Capture the cell that displays the provided text and extract its (X, Y) central coordinate. 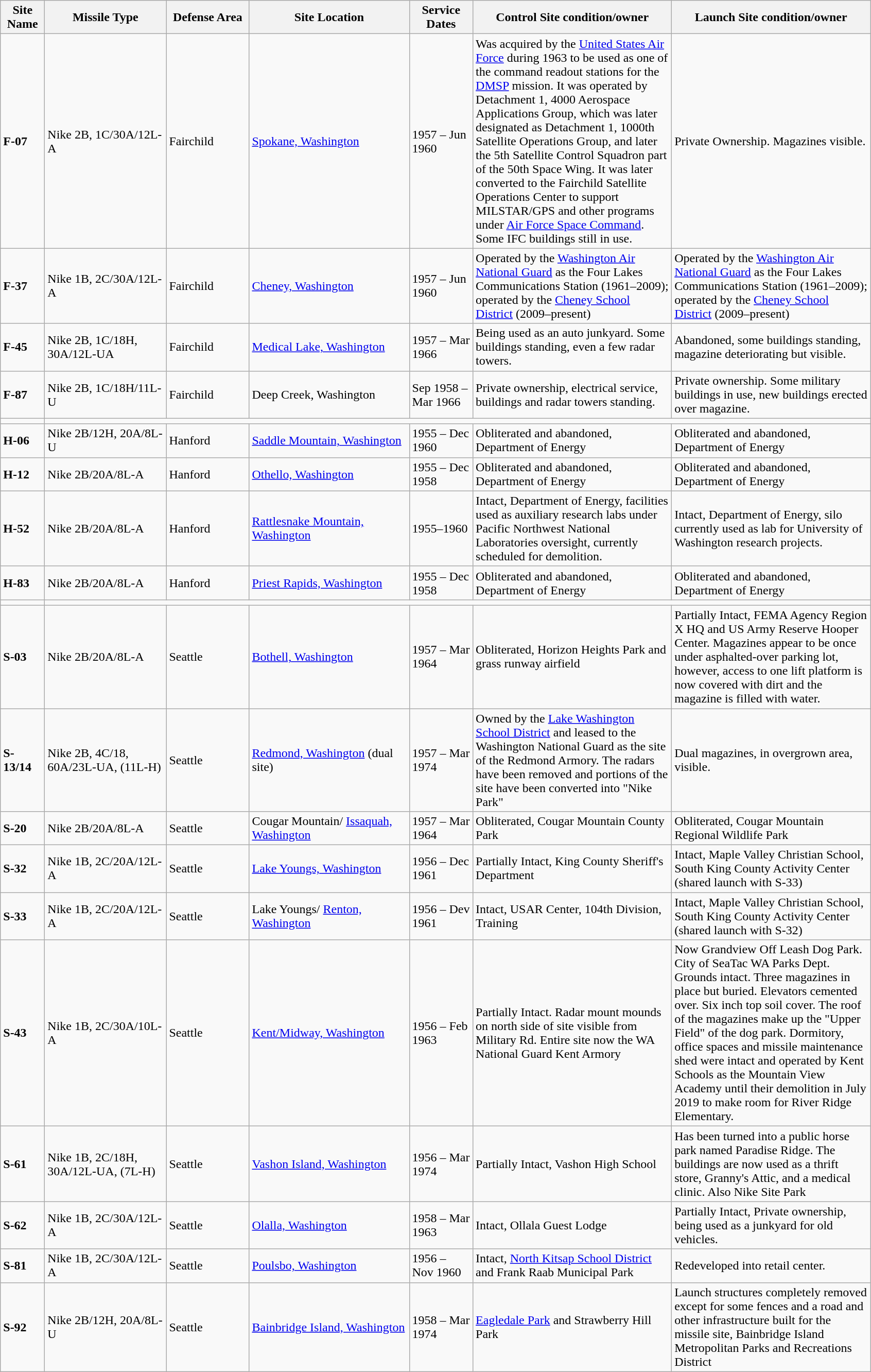
1958 – Mar 1963 (441, 1225)
Intact, Maple Valley Christian School, South King County Activity Center (shared launch with S-32) (771, 916)
Eagledale Park and Strawberry Hill Park (572, 1327)
Priest Rapids, Washington (329, 583)
Site Name (23, 18)
Kent/Midway, Washington (329, 1033)
Bainbridge Island, Washington (329, 1327)
Rattlesnake Mountain, Washington (329, 528)
S-43 (23, 1033)
1956 – Nov 1960 (441, 1266)
S-32 (23, 869)
1958 – Mar 1974 (441, 1327)
Partially Intact. Radar mount mounds on north side of site visible from Military Rd. Entire site now the WA National Guard Kent Armory (572, 1033)
Obliterated, Horizon Heights Park and grass runway airfield (572, 657)
S-61 (23, 1164)
1956 – Feb 1963 (441, 1033)
H-52 (23, 528)
Partially Intact, King County Sheriff's Department (572, 869)
Bothell, Washington (329, 657)
Dual magazines, in overgrown area, visible. (771, 760)
Private ownership, electrical service, buildings and radar towers standing. (572, 395)
Partially Intact, Vashon High School (572, 1164)
Saddle Mountain, Washington (329, 441)
H-83 (23, 583)
Launch Site condition/owner (771, 18)
Intact, Department of Energy, silo currently used as lab for University of Washington research projects. (771, 528)
1956 – Mar 1974 (441, 1164)
Intact, North Kitsap School District and Frank Raab Municipal Park (572, 1266)
Spokane, Washington (329, 141)
Intact, Ollala Guest Lodge (572, 1225)
Poulsbo, Washington (329, 1266)
H-12 (23, 474)
1956 – Dec 1961 (441, 869)
Nike 2B, 4C/18, 60A/23L-UA, (11L-H) (106, 760)
S-81 (23, 1266)
Nike 1B, 2C/18H, 30A/12L-UA, (7L-H) (106, 1164)
Private Ownership. Magazines visible. (771, 141)
Being used as an auto junkyard. Some buildings standing, even a few radar towers. (572, 347)
Lake Youngs/ Renton, Washington (329, 916)
Private ownership. Some military buildings in use, new buildings erected over magazine. (771, 395)
Defense Area (208, 18)
1957 – Mar 1974 (441, 760)
Cheney, Washington (329, 286)
S-03 (23, 657)
F-87 (23, 395)
Nike 2B, 1C/30A/12L-A (106, 141)
S-20 (23, 828)
1955 – Dec 1960 (441, 441)
Missile Type (106, 18)
Abandoned, some buildings standing, magazine deteriorating but visible. (771, 347)
Lake Youngs, Washington (329, 869)
S-33 (23, 916)
S-92 (23, 1327)
Redmond, Washington (dual site) (329, 760)
Deep Creek, Washington (329, 395)
Site Location (329, 18)
F-37 (23, 286)
Sep 1958 – Mar 1966 (441, 395)
Partially Intact, Private ownership, being used as a junkyard for old vehicles. (771, 1225)
Control Site condition/owner (572, 18)
S-13/14 (23, 760)
Othello, Washington (329, 474)
Nike 1B, 2C/30A/10L-A (106, 1033)
S-62 (23, 1225)
F-45 (23, 347)
Nike 2B, 1C/18H/11L-U (106, 395)
Nike 2B, 1C/18H, 30A/12L-UA (106, 347)
Intact, Maple Valley Christian School, South King County Activity Center (shared launch with S-33) (771, 869)
Medical Lake, Washington (329, 347)
1956 – Dev 1961 (441, 916)
1955–1960 (441, 528)
1957 – Mar 1966 (441, 347)
Intact, USAR Center, 104th Division, Training (572, 916)
F-07 (23, 141)
H-06 (23, 441)
Service Dates (441, 18)
Cougar Mountain/ Issaquah, Washington (329, 828)
Obliterated, Cougar Mountain County Park (572, 828)
Redeveloped into retail center. (771, 1266)
Olalla, Washington (329, 1225)
Obliterated, Cougar Mountain Regional Wildlife Park (771, 828)
Vashon Island, Washington (329, 1164)
